Provide the [X, Y] coordinate of the cell's center where the given text is located.  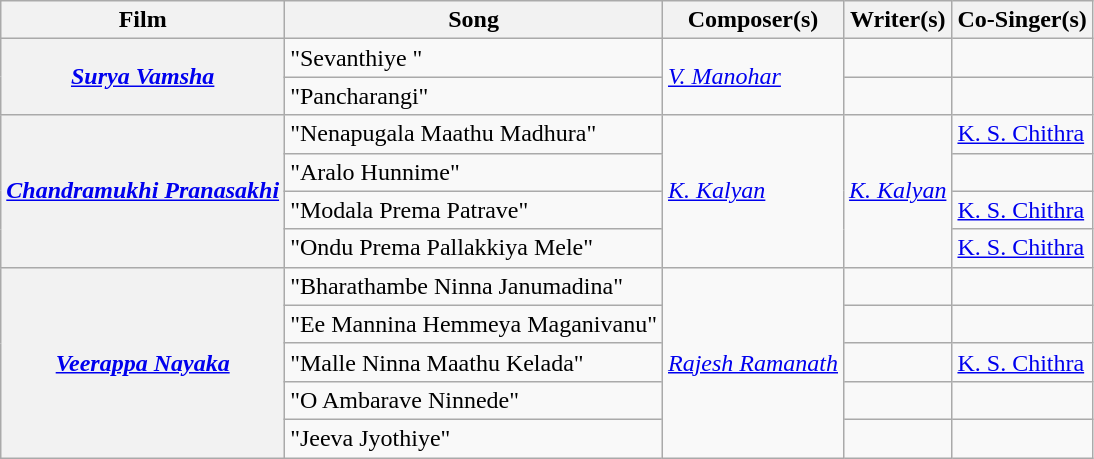
Co-Singer(s) [1022, 20]
Rajesh Ramanath [752, 362]
Film [143, 20]
Chandramukhi Pranasakhi [143, 191]
"Nenapugala Maathu Madhura" [474, 134]
"O Ambarave Ninnede" [474, 400]
"Ondu Prema Pallakkiya Mele" [474, 248]
"Pancharangi" [474, 96]
Song [474, 20]
"Modala Prema Patrave" [474, 210]
"Jeeva Jyothiye" [474, 438]
Veerappa Nayaka [143, 362]
Composer(s) [752, 20]
Writer(s) [898, 20]
"Ee Mannina Hemmeya Maganivanu" [474, 324]
Surya Vamsha [143, 77]
"Bharathambe Ninna Janumadina" [474, 286]
V. Manohar [752, 77]
"Malle Ninna Maathu Kelada" [474, 362]
"Sevanthiye " [474, 58]
"Aralo Hunnime" [474, 172]
